From the cell containing the given text, extract its center point as [X, Y] coordinate. 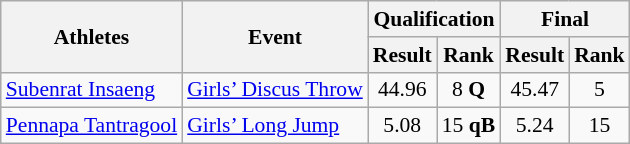
5.24 [534, 126]
15 qB [469, 126]
Qualification [434, 19]
5.08 [402, 126]
Athletes [92, 36]
44.96 [402, 90]
Girls’ Discus Throw [275, 90]
5 [600, 90]
45.47 [534, 90]
Subenrat Insaeng [92, 90]
Pennapa Tantragool [92, 126]
8 Q [469, 90]
Girls’ Long Jump [275, 126]
15 [600, 126]
Event [275, 36]
Final [564, 19]
